Output the (X, Y) coordinate of the center of the cell containing the given text.  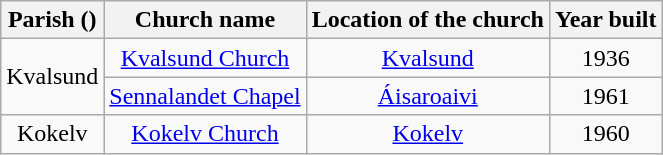
Sennalandet Chapel (205, 96)
Year built (606, 20)
1960 (606, 134)
1936 (606, 58)
Kokelv Church (205, 134)
1961 (606, 96)
Áisaroaivi (428, 96)
Location of the church (428, 20)
Kvalsund Church (205, 58)
Parish () (52, 20)
Church name (205, 20)
